For the text-containing cell, return its midpoint in [X, Y] coordinate format. 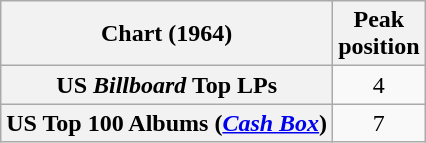
4 [379, 85]
US Top 100 Albums (Cash Box) [167, 123]
Chart (1964) [167, 34]
7 [379, 123]
Peakposition [379, 34]
US Billboard Top LPs [167, 85]
